Detect which cell encompasses the target text, then output its [X, Y] center coordinate. 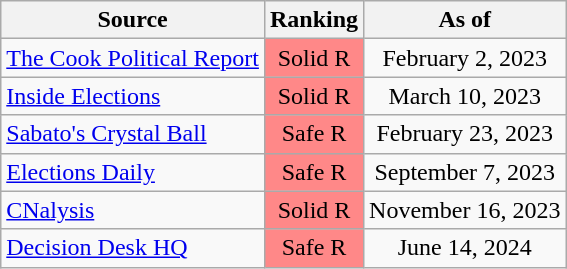
Elections Daily [133, 172]
February 2, 2023 [465, 58]
CNalysis [133, 210]
Source [133, 20]
June 14, 2024 [465, 248]
September 7, 2023 [465, 172]
Decision Desk HQ [133, 248]
Ranking [314, 20]
Sabato's Crystal Ball [133, 134]
March 10, 2023 [465, 96]
February 23, 2023 [465, 134]
As of [465, 20]
The Cook Political Report [133, 58]
November 16, 2023 [465, 210]
Inside Elections [133, 96]
